Find where the given text appears and provide that cell's center as (x, y) coordinate. 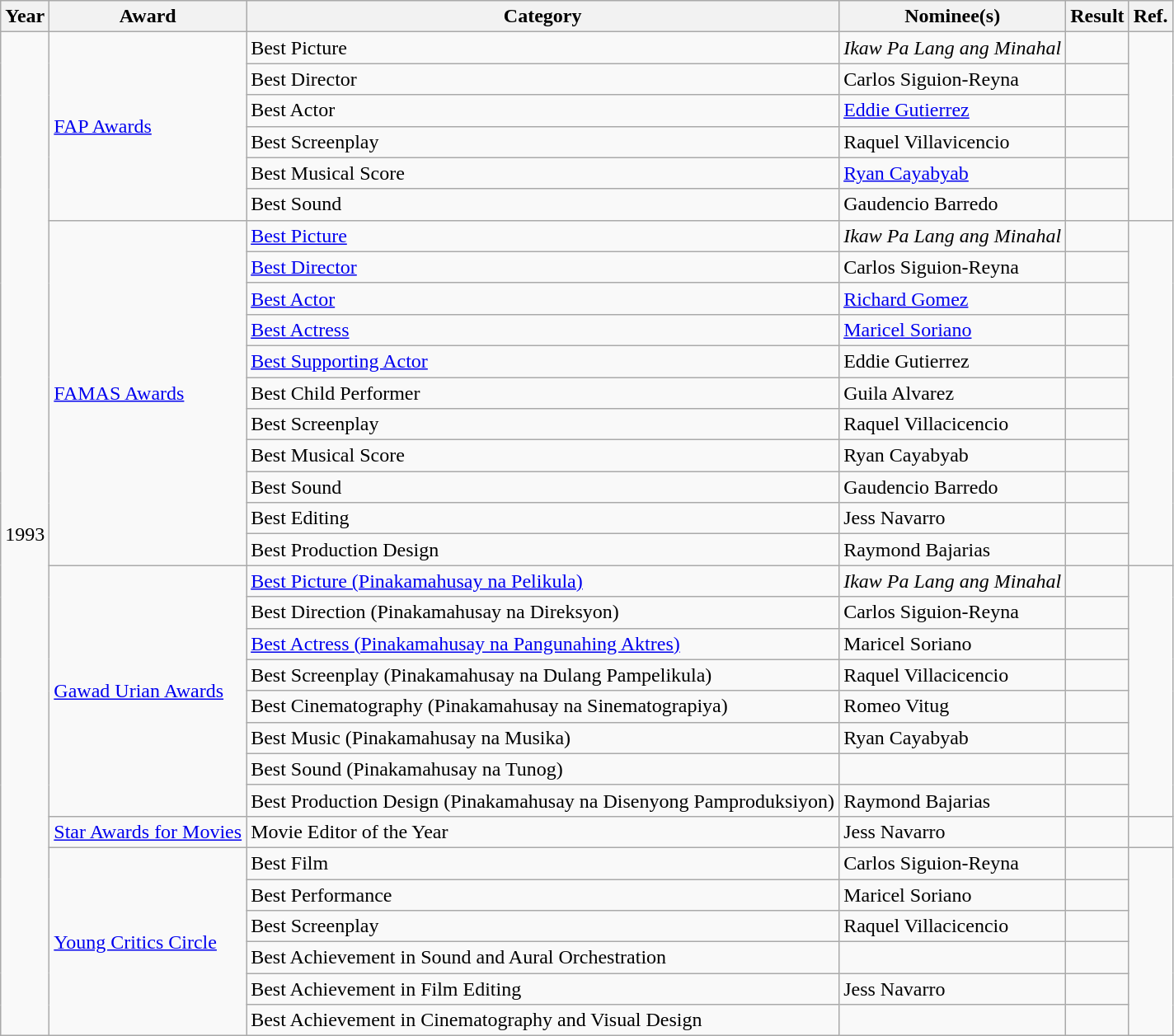
Best Child Performer (542, 393)
Best Film (542, 863)
Best Picture (Pinakamahusay na Pelikula) (542, 581)
Category (542, 16)
Best Achievement in Cinematography and Visual Design (542, 1020)
Best Music (Pinakamahusay na Musika) (542, 738)
Best Production Design (Pinakamahusay na Disenyong Pamproduksiyon) (542, 800)
Best Cinematography (Pinakamahusay na Sinematograpiya) (542, 706)
Best Direction (Pinakamahusay na Direksyon) (542, 612)
Richard Gomez (953, 298)
Star Awards for Movies (148, 832)
Best Screenplay (Pinakamahusay na Dulang Pampelikula) (542, 675)
Award (148, 16)
Best Editing (542, 518)
Young Critics Circle (148, 941)
Raquel Villavicencio (953, 142)
Best Achievement in Sound and Aural Orchestration (542, 958)
Best Achievement in Film Editing (542, 989)
Result (1097, 16)
Year (25, 16)
FAP Awards (148, 126)
Ref. (1151, 16)
Best Actress (Pinakamahusay na Pangunahing Aktres) (542, 644)
Best Sound (Pinakamahusay na Tunog) (542, 769)
Nominee(s) (953, 16)
1993 (25, 534)
Best Actress (542, 330)
Movie Editor of the Year (542, 832)
Best Supporting Actor (542, 361)
Romeo Vitug (953, 706)
FAMAS Awards (148, 392)
Best Performance (542, 894)
Guila Alvarez (953, 393)
Gawad Urian Awards (148, 691)
Best Production Design (542, 550)
